Output the [x, y] coordinate of the center of the cell containing the given text.  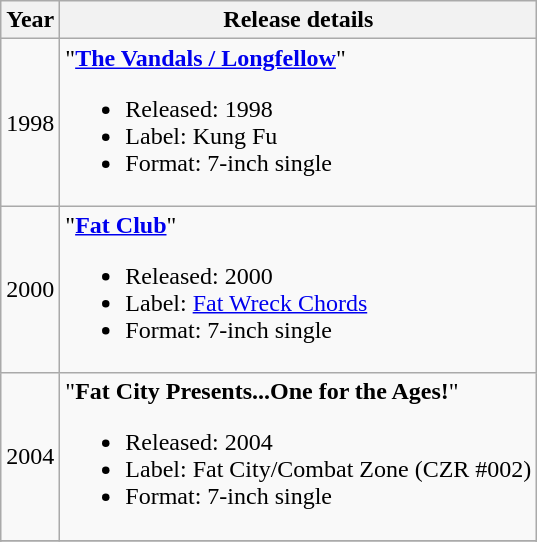
Year [30, 20]
"Fat Club"Released: 2000Label: Fat Wreck ChordsFormat: 7-inch single [298, 290]
2000 [30, 290]
"Fat City Presents...One for the Ages!"Released: 2004Label: Fat City/Combat Zone (CZR #002)Format: 7-inch single [298, 456]
"The Vandals / Longfellow"Released: 1998Label: Kung FuFormat: 7-inch single [298, 122]
1998 [30, 122]
2004 [30, 456]
Release details [298, 20]
